Search for the cell housing the specified text and yield its (X, Y) center coordinate. 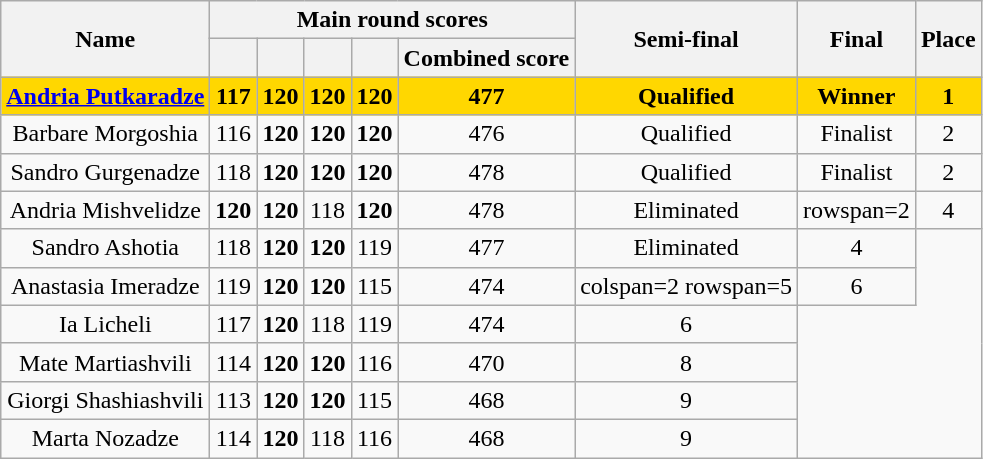
Winner (856, 96)
Marta Nozadze (106, 438)
Semi-final (686, 39)
1 (948, 96)
Main round scores (392, 20)
113 (234, 400)
Giorgi Shashiashvili (106, 400)
Andria Putkaradze (106, 96)
Final (856, 39)
Andria Mishvelidze (106, 210)
Sandro Gurgenadze (106, 172)
colspan=2 rowspan=5 (686, 286)
Name (106, 39)
Ia Licheli (106, 324)
Combined score (486, 58)
Barbare Morgoshia (106, 134)
476 (486, 134)
Place (948, 39)
Anastasia Imeradze (106, 286)
Sandro Ashotia (106, 248)
8 (686, 362)
rowspan=2 (856, 210)
Mate Martiashvili (106, 362)
470 (486, 362)
